Output the (x, y) coordinate of the center of the cell containing the given text.  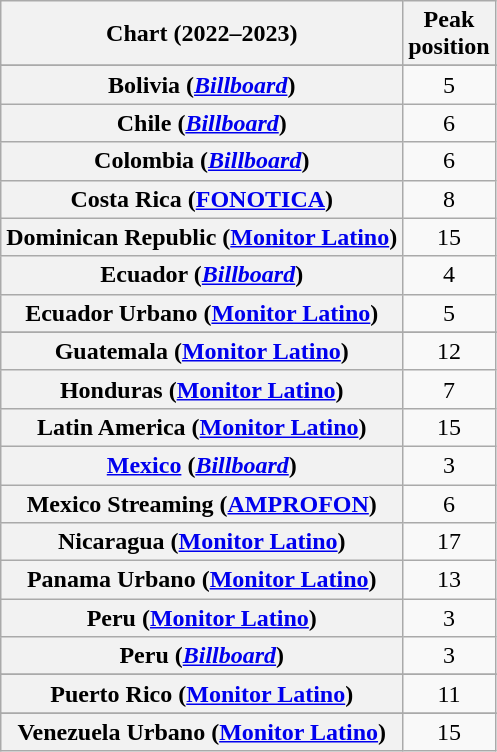
Ecuador (Billboard) (202, 275)
12 (449, 351)
Nicaragua (Monitor Latino) (202, 542)
7 (449, 389)
Mexico (Billboard) (202, 465)
Costa Rica (FONOTICA) (202, 199)
11 (449, 694)
Dominican Republic (Monitor Latino) (202, 237)
Puerto Rico (Monitor Latino) (202, 694)
Bolivia (Billboard) (202, 85)
Ecuador Urbano (Monitor Latino) (202, 313)
Guatemala (Monitor Latino) (202, 351)
4 (449, 275)
Chile (Billboard) (202, 123)
Chart (2022–2023) (202, 34)
Latin America (Monitor Latino) (202, 427)
Colombia (Billboard) (202, 161)
Peru (Monitor Latino) (202, 618)
Peakposition (449, 34)
Peru (Billboard) (202, 656)
13 (449, 580)
17 (449, 542)
Mexico Streaming (AMPROFON) (202, 503)
Honduras (Monitor Latino) (202, 389)
8 (449, 199)
Panama Urbano (Monitor Latino) (202, 580)
Venezuela Urbano (Monitor Latino) (202, 732)
